Pinpoint the cell where the given text exists, returning its (X, Y) midpoint coordinate. 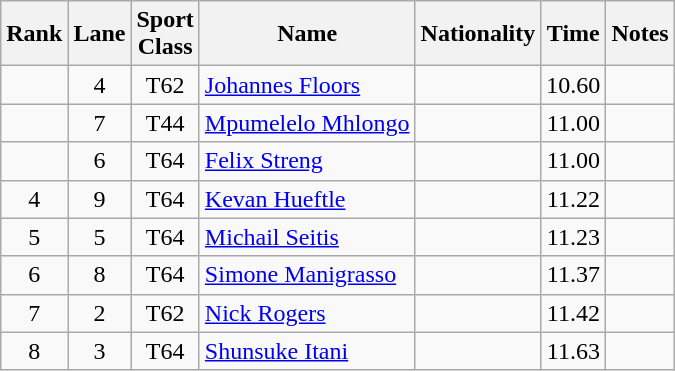
Mpumelelo Mhlongo (307, 123)
T44 (165, 123)
11.37 (574, 275)
SportClass (165, 34)
Name (307, 34)
Shunsuke Itani (307, 351)
Michail Seitis (307, 237)
Lane (100, 34)
Nick Rogers (307, 313)
11.22 (574, 199)
Johannes Floors (307, 85)
11.63 (574, 351)
Rank (34, 34)
Nationality (478, 34)
11.42 (574, 313)
Kevan Hueftle (307, 199)
3 (100, 351)
9 (100, 199)
2 (100, 313)
Simone Manigrasso (307, 275)
Time (574, 34)
11.23 (574, 237)
Felix Streng (307, 161)
Notes (640, 34)
10.60 (574, 85)
